Detect which cell encompasses the target text, then output its (x, y) center coordinate. 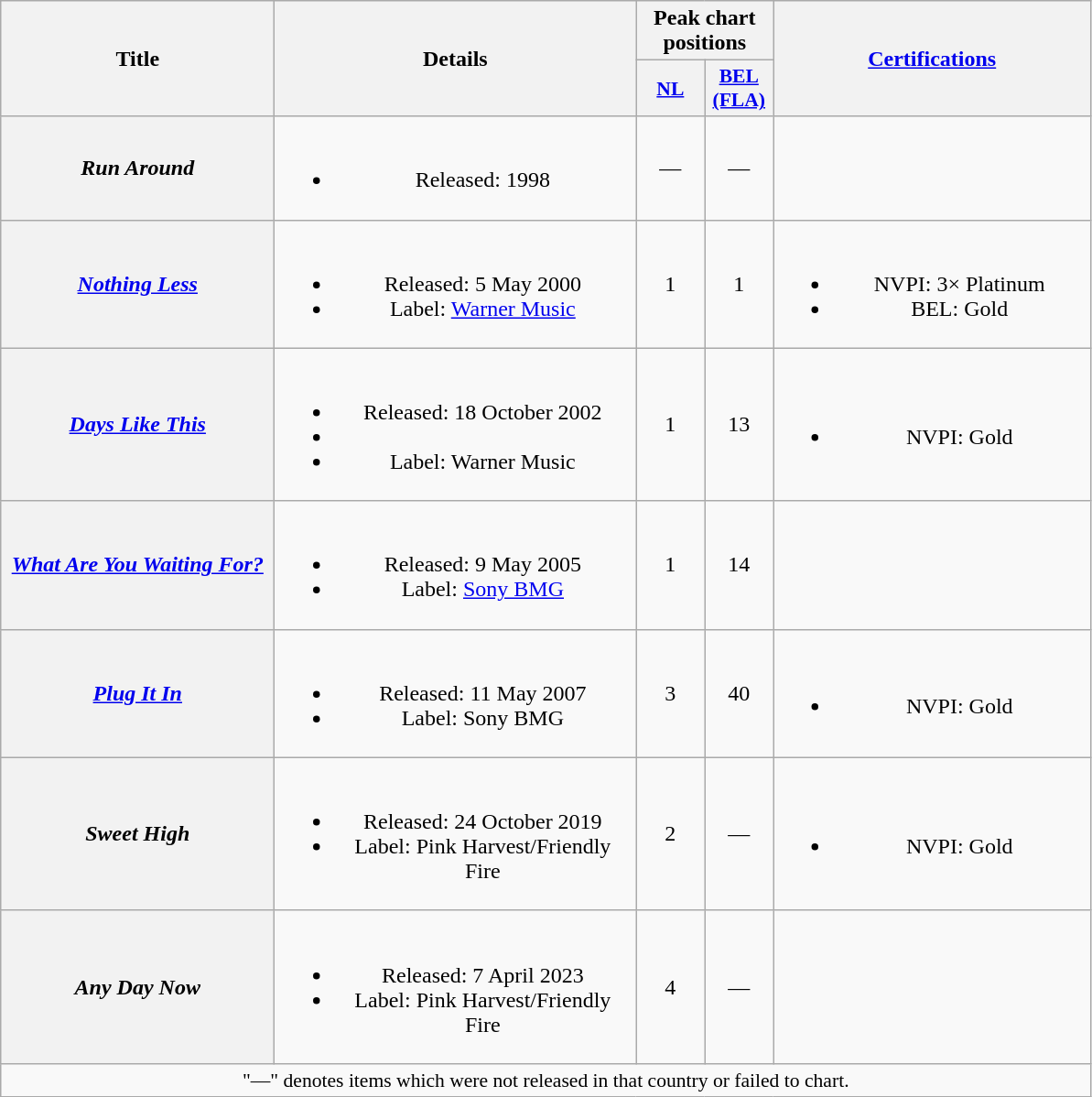
"—" denotes items which were not released in that country or failed to chart. (546, 1080)
Sweet High (137, 833)
Released: 1998 (456, 168)
Any Day Now (137, 987)
Plug It In (137, 693)
Released: 5 May 2000Label: Warner Music (456, 284)
BEL(FLA) (740, 88)
What Are You Waiting For? (137, 565)
Nothing Less (137, 284)
2 (670, 833)
NVPI: 3× PlatinumBEL: Gold (932, 284)
Released: 9 May 2005Label: Sony BMG (456, 565)
Details (456, 59)
Title (137, 59)
Released: 18 October 2002Label: Warner Music (456, 425)
13 (740, 425)
Released: 7 April 2023Label: Pink Harvest/Friendly Fire (456, 987)
Peak chart positions (705, 31)
Certifications (932, 59)
4 (670, 987)
3 (670, 693)
14 (740, 565)
Days Like This (137, 425)
40 (740, 693)
Released: 11 May 2007Label: Sony BMG (456, 693)
NL (670, 88)
Released: 24 October 2019Label: Pink Harvest/Friendly Fire (456, 833)
Run Around (137, 168)
